Find where the given text appears and provide that cell's center as (X, Y) coordinate. 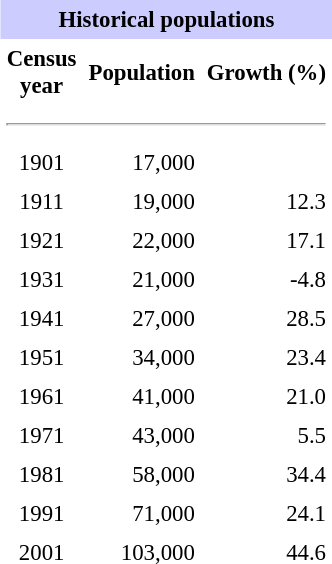
1951 (42, 358)
1931 (42, 280)
5.5 (266, 436)
28.5 (266, 318)
19,000 (141, 202)
Population (141, 72)
Growth (%) (266, 72)
17,000 (141, 162)
43,000 (141, 436)
24.1 (266, 514)
12.3 (266, 202)
41,000 (141, 396)
22,000 (141, 240)
Censusyear (42, 72)
27,000 (141, 318)
Historical populations (166, 20)
21.0 (266, 396)
17.1 (266, 240)
1961 (42, 396)
1901 (42, 162)
34.4 (266, 474)
71,000 (141, 514)
1911 (42, 202)
1991 (42, 514)
21,000 (141, 280)
58,000 (141, 474)
1971 (42, 436)
34,000 (141, 358)
1941 (42, 318)
1981 (42, 474)
23.4 (266, 358)
-4.8 (266, 280)
1921 (42, 240)
